Find where the given text appears and provide that cell's center as [x, y] coordinate. 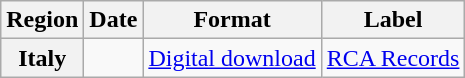
Digital download [232, 58]
Italy [42, 58]
Format [232, 20]
Label [393, 20]
RCA Records [393, 58]
Region [42, 20]
Date [114, 20]
